Identify which cell holds the provided text, then report its (X, Y) central coordinate. 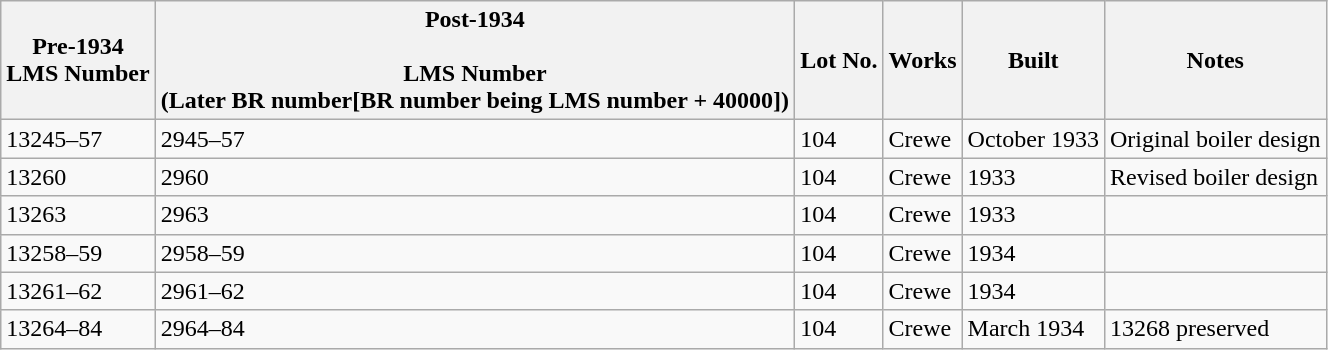
Post-1934 LMS Number (Later BR number[BR number being LMS number + 40000]) (474, 60)
13258–59 (78, 253)
Lot No. (839, 60)
13263 (78, 215)
2960 (474, 177)
13264–84 (78, 329)
Pre-1934LMS Number (78, 60)
2964–84 (474, 329)
October 1933 (1033, 139)
13245–57 (78, 139)
2963 (474, 215)
Revised boiler design (1215, 177)
13260 (78, 177)
Original boiler design (1215, 139)
13261–62 (78, 291)
Works (922, 60)
2958–59 (474, 253)
Notes (1215, 60)
Built (1033, 60)
2945–57 (474, 139)
2961–62 (474, 291)
March 1934 (1033, 329)
13268 preserved (1215, 329)
